Output the [X, Y] coordinate of the center of the cell containing the given text.  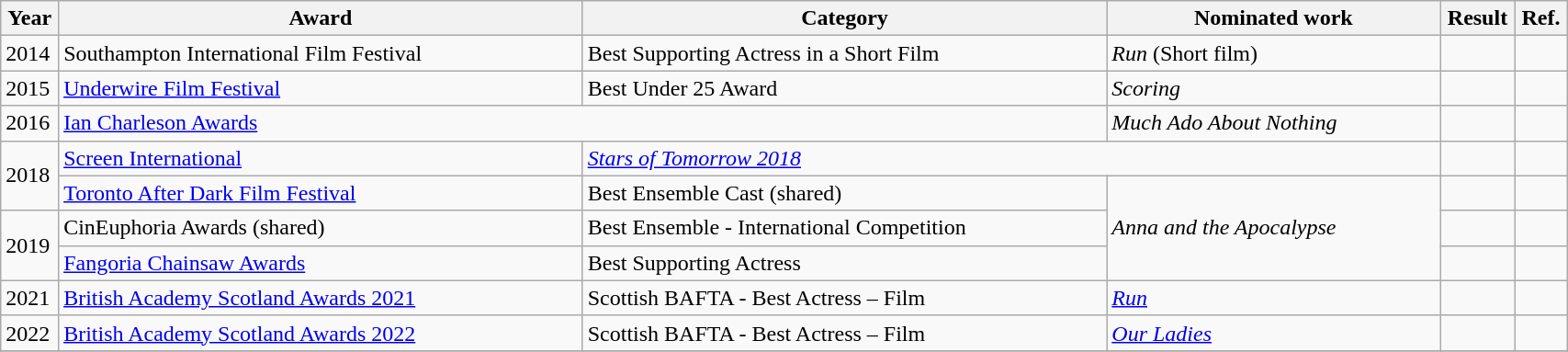
Ref. [1541, 18]
Year [29, 18]
CinEuphoria Awards (shared) [321, 228]
Best Ensemble Cast (shared) [845, 193]
Scoring [1273, 88]
British Academy Scotland Awards 2022 [321, 333]
Underwire Film Festival [321, 88]
Best Ensemble - International Competition [845, 228]
Ian Charleson Awards [582, 123]
Our Ladies [1273, 333]
Run [1273, 298]
British Academy Scotland Awards 2021 [321, 298]
2015 [29, 88]
2016 [29, 123]
Category [845, 18]
Nominated work [1273, 18]
2019 [29, 245]
2018 [29, 176]
Much Ado About Nothing [1273, 123]
Result [1477, 18]
Toronto After Dark Film Festival [321, 193]
Best Supporting Actress [845, 263]
Southampton International Film Festival [321, 53]
Award [321, 18]
Best Supporting Actress in a Short Film [845, 53]
Screen International [321, 158]
Best Under 25 Award [845, 88]
Stars of Tomorrow 2018 [1011, 158]
Fangoria Chainsaw Awards [321, 263]
Run (Short film) [1273, 53]
2021 [29, 298]
2014 [29, 53]
Anna and the Apocalypse [1273, 228]
2022 [29, 333]
